Locate the cell with the specified text and output its (X, Y) center coordinate. 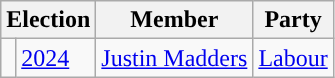
Party (293, 20)
Election (48, 20)
2024 (56, 58)
Labour (293, 58)
Justin Madders (174, 58)
Member (174, 20)
